Capture the cell that displays the provided text and extract its (x, y) central coordinate. 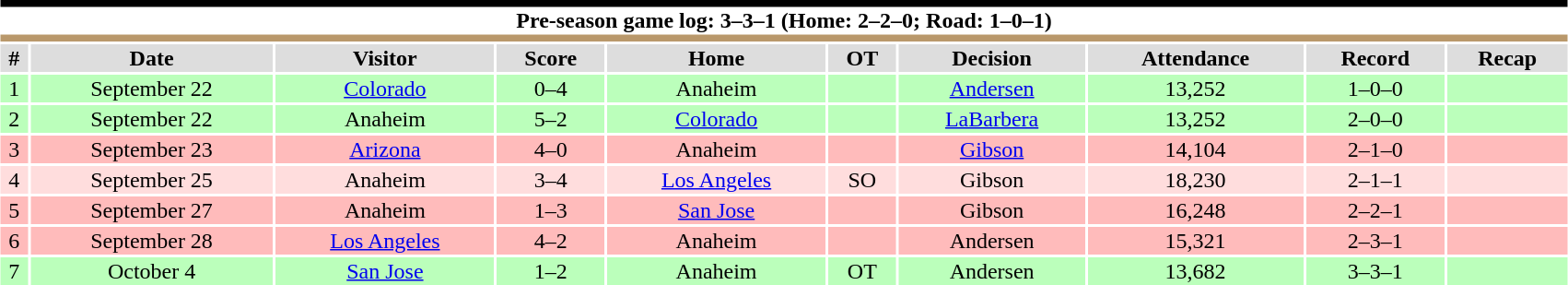
0–4 (551, 89)
7 (15, 271)
5–2 (551, 119)
5 (15, 210)
4–2 (551, 241)
16,248 (1196, 210)
1–0–0 (1375, 89)
SO (862, 180)
# (15, 58)
1 (15, 89)
Score (551, 58)
2–1–1 (1375, 180)
2–0–0 (1375, 119)
Arizona (385, 149)
4–0 (551, 149)
18,230 (1196, 180)
1–3 (551, 210)
September 28 (151, 241)
Record (1375, 58)
October 4 (151, 271)
Visitor (385, 58)
4 (15, 180)
3 (15, 149)
3–4 (551, 180)
1–2 (551, 271)
September 25 (151, 180)
2–1–0 (1375, 149)
Decision (991, 58)
Home (717, 58)
Attendance (1196, 58)
Pre-season game log: 3–3–1 (Home: 2–2–0; Road: 1–0–1) (784, 20)
2–3–1 (1375, 241)
15,321 (1196, 241)
3–3–1 (1375, 271)
2–2–1 (1375, 210)
September 27 (151, 210)
2 (15, 119)
Date (151, 58)
Recap (1507, 58)
September 23 (151, 149)
LaBarbera (991, 119)
6 (15, 241)
13,682 (1196, 271)
14,104 (1196, 149)
